Return (X, Y) of the center of cell containing provided text 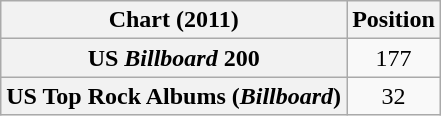
US Billboard 200 (174, 58)
US Top Rock Albums (Billboard) (174, 96)
177 (394, 58)
32 (394, 96)
Position (394, 20)
Chart (2011) (174, 20)
